Provide the (X, Y) coordinate of the cell's center where the given text is located.  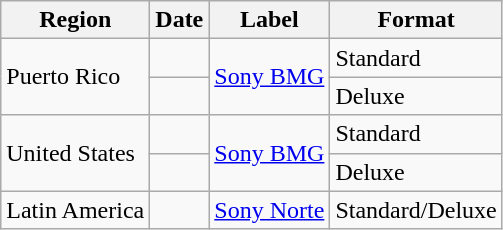
Standard/Deluxe (416, 210)
Format (416, 20)
Latin America (76, 210)
Puerto Rico (76, 77)
Date (180, 20)
Label (270, 20)
Sony Norte (270, 210)
Region (76, 20)
United States (76, 153)
